Determine the [X, Y] coordinate at the center of the cell enclosing the given text.  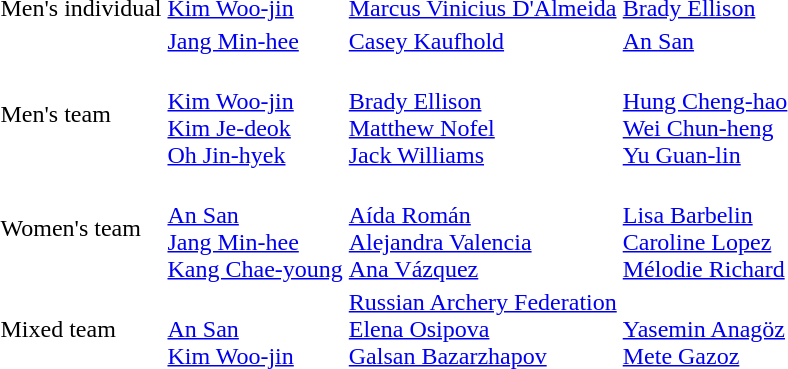
Kim Woo-jin Kim Je-deok Oh Jin-hyek [255, 114]
Aída Román Alejandra Valencia Ana Vázquez [482, 228]
Brady Ellison Matthew Nofel Jack Williams [482, 114]
Jang Min-hee [255, 41]
Casey Kaufhold [482, 41]
An San Jang Min-hee Kang Chae-young [255, 228]
